Determine the (x, y) coordinate at the center of the cell enclosing the given text.  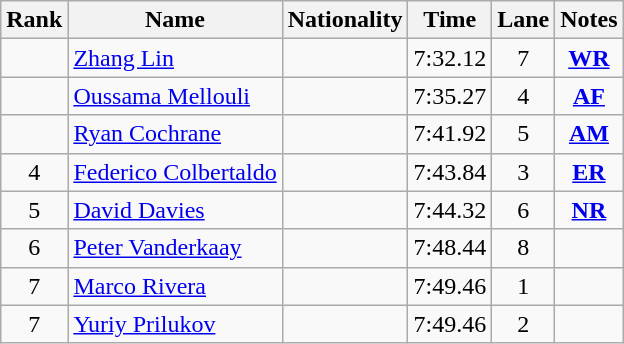
3 (524, 172)
Peter Vanderkaay (175, 248)
Ryan Cochrane (175, 134)
8 (524, 248)
Nationality (345, 20)
2 (524, 324)
7:35.27 (450, 96)
David Davies (175, 210)
AF (589, 96)
Notes (589, 20)
Zhang Lin (175, 58)
Oussama Mellouli (175, 96)
7:32.12 (450, 58)
7:41.92 (450, 134)
Yuriy Prilukov (175, 324)
NR (589, 210)
1 (524, 286)
Name (175, 20)
AM (589, 134)
Time (450, 20)
Marco Rivera (175, 286)
7:48.44 (450, 248)
7:43.84 (450, 172)
Lane (524, 20)
Federico Colbertaldo (175, 172)
7:44.32 (450, 210)
ER (589, 172)
Rank (34, 20)
WR (589, 58)
